Scan for the cell matching the given text and deliver its (x, y) coordinate at center. 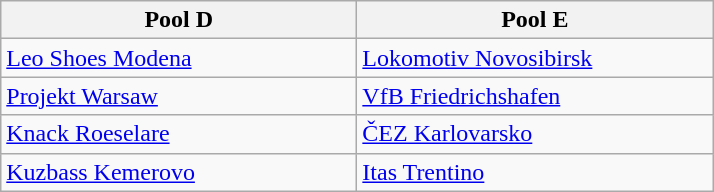
Lokomotiv Novosibirsk (535, 58)
VfB Friedrichshafen (535, 96)
Pool D (179, 20)
Projekt Warsaw (179, 96)
Pool E (535, 20)
Kuzbass Kemerovo (179, 172)
Itas Trentino (535, 172)
Knack Roeselare (179, 134)
Leo Shoes Modena (179, 58)
ČEZ Karlovarsko (535, 134)
